Provide the [x, y] coordinate of the cell's center where the given text is located.  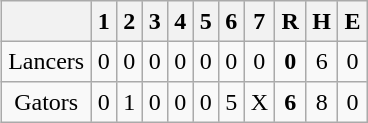
H [322, 21]
3 [155, 21]
X [260, 102]
8 [322, 102]
4 [180, 21]
Gators [46, 102]
2 [129, 21]
E [353, 21]
7 [260, 21]
Lancers [46, 61]
R [290, 21]
